Scan for the cell matching the given text and deliver its [x, y] coordinate at center. 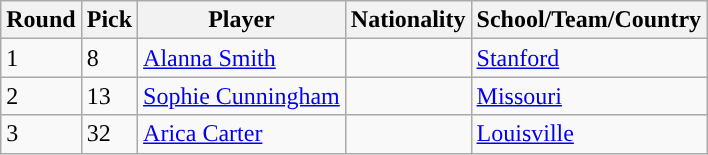
1 [41, 58]
13 [109, 96]
Round [41, 20]
8 [109, 58]
32 [109, 134]
Arica Carter [242, 134]
Sophie Cunningham [242, 96]
Pick [109, 20]
Player [242, 20]
Alanna Smith [242, 58]
Louisville [589, 134]
School/Team/Country [589, 20]
Missouri [589, 96]
Stanford [589, 58]
3 [41, 134]
2 [41, 96]
Nationality [408, 20]
